Output the [x, y] coordinate of the center of the cell containing the given text.  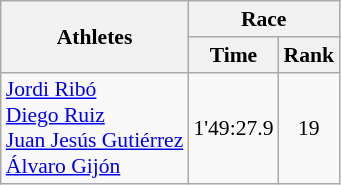
Race [264, 19]
Jordi RibóDiego RuizJuan Jesús GutiérrezÁlvaro Gijón [95, 128]
Rank [310, 55]
1'49:27.9 [233, 128]
Athletes [95, 36]
19 [310, 128]
Time [233, 55]
